Locate the cell with the specified text and output its (X, Y) center coordinate. 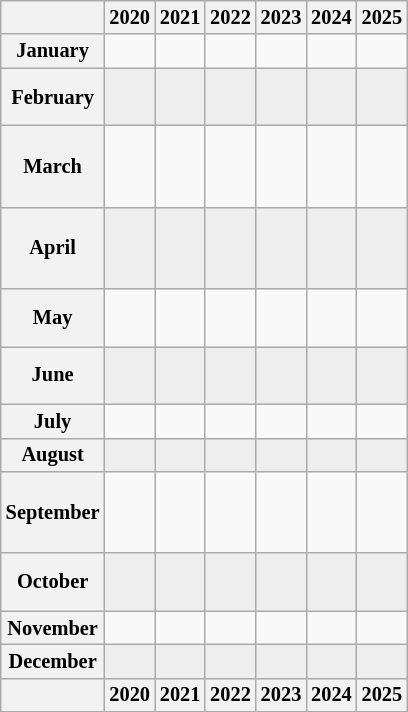
October (53, 582)
December (53, 661)
March (53, 166)
November (53, 628)
August (53, 455)
April (53, 248)
June (53, 375)
July (53, 421)
May (53, 318)
January (53, 51)
September (53, 512)
February (53, 97)
